Detect which cell encompasses the target text, then output its (X, Y) center coordinate. 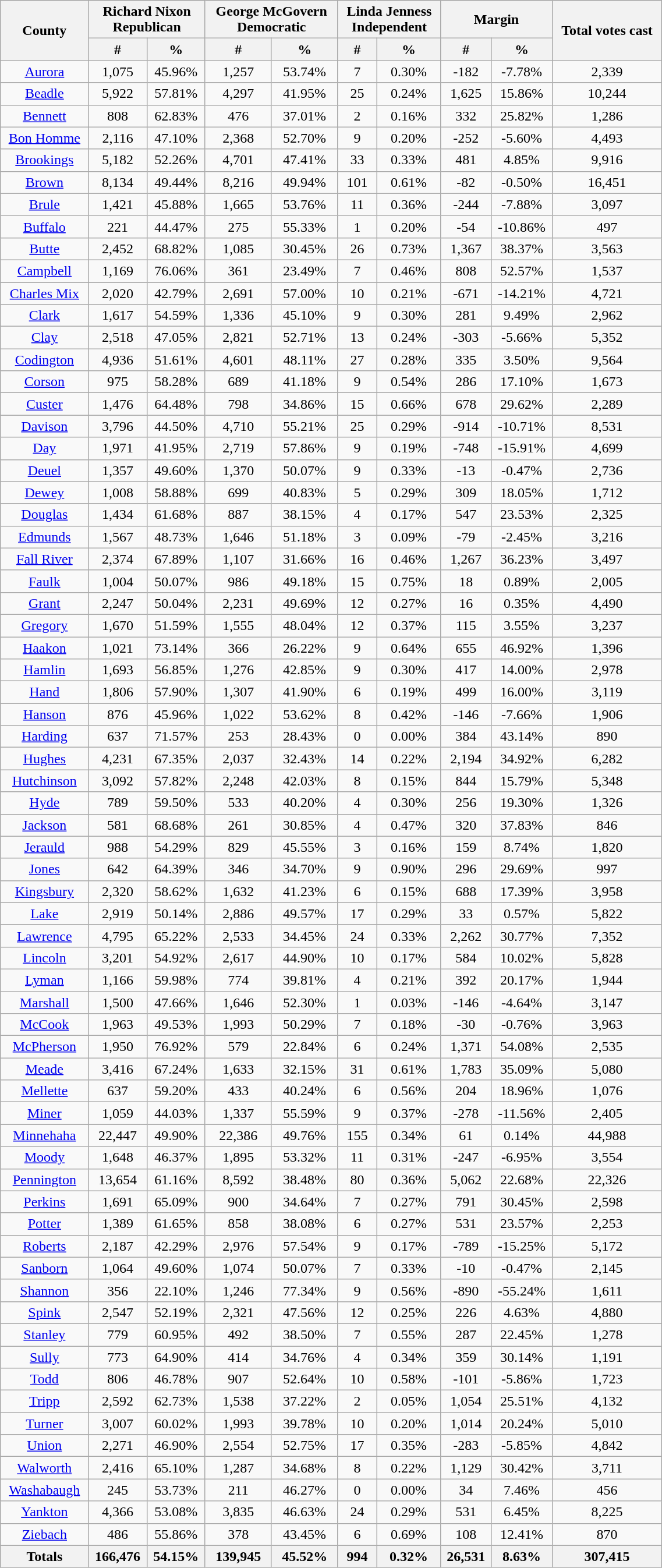
2,320 (118, 891)
4,132 (607, 1401)
791 (466, 1202)
Roberts (44, 1246)
-15.91% (522, 448)
890 (607, 737)
Sully (44, 1357)
876 (118, 714)
8.63% (522, 1556)
773 (118, 1357)
3,237 (607, 625)
Jones (44, 869)
0.55% (409, 1335)
43.14% (522, 737)
907 (238, 1379)
-252 (466, 138)
62.73% (176, 1401)
1,691 (118, 1202)
12.41% (522, 1534)
-7.88% (522, 204)
42.79% (176, 293)
0.18% (409, 1025)
64.48% (176, 404)
Davison (44, 426)
1,337 (238, 1113)
1,538 (238, 1401)
0.64% (409, 648)
17.10% (522, 382)
486 (118, 1534)
67.24% (176, 1069)
4,842 (607, 1446)
47.10% (176, 138)
2,976 (238, 1246)
4,710 (238, 426)
1,712 (607, 493)
3,711 (607, 1468)
1,693 (118, 670)
366 (238, 648)
46.92% (522, 648)
774 (238, 980)
49.76% (305, 1135)
53.62% (305, 714)
19.30% (522, 803)
51.59% (176, 625)
54.15% (176, 1556)
Walworth (44, 1468)
-5.60% (522, 138)
221 (118, 226)
14.00% (522, 670)
Clark (44, 316)
4,936 (118, 360)
Clay (44, 338)
67.35% (176, 759)
49.94% (305, 182)
Butte (44, 249)
1,191 (607, 1357)
2,535 (607, 1047)
689 (238, 382)
2,289 (607, 404)
4,880 (607, 1312)
38.08% (305, 1224)
456 (607, 1490)
900 (238, 1202)
22.68% (522, 1180)
0.58% (409, 1379)
Margin (496, 20)
55.59% (305, 1113)
Brookings (44, 160)
655 (466, 648)
335 (466, 360)
378 (238, 1534)
55.21% (305, 426)
25.82% (522, 116)
38.50% (305, 1335)
1,008 (118, 493)
67.89% (176, 559)
30.77% (522, 936)
58.28% (176, 382)
1,389 (118, 1224)
Buffalo (44, 226)
49.18% (305, 581)
Douglas (44, 515)
0.14% (522, 1135)
829 (238, 847)
3,007 (118, 1424)
Washabaugh (44, 1490)
1,286 (607, 116)
3,216 (607, 537)
-671 (466, 293)
45.10% (305, 316)
22,447 (118, 1135)
0.57% (522, 914)
1,054 (466, 1401)
-101 (466, 1379)
45.88% (176, 204)
38.48% (305, 1180)
4,721 (607, 293)
40.20% (305, 803)
76.06% (176, 271)
-6.95% (522, 1158)
356 (118, 1290)
2,037 (238, 759)
Meade (44, 1069)
-244 (466, 204)
1,673 (607, 382)
50.29% (305, 1025)
53.73% (176, 1490)
30.42% (522, 1468)
46.90% (176, 1446)
9,916 (607, 160)
1,371 (466, 1047)
0.69% (409, 1534)
858 (238, 1224)
-10 (466, 1268)
994 (357, 1556)
115 (466, 625)
Edmunds (44, 537)
46.63% (305, 1512)
2,020 (118, 293)
43.45% (305, 1534)
53.08% (176, 1512)
47.56% (305, 1312)
59.50% (176, 803)
0.47% (409, 825)
41.90% (305, 692)
26 (357, 249)
38.37% (522, 249)
Yankton (44, 1512)
1,307 (238, 692)
34.64% (305, 1202)
-13 (466, 470)
1,625 (466, 94)
204 (466, 1091)
414 (238, 1357)
54.08% (522, 1047)
64.90% (176, 1357)
52.26% (176, 160)
45.52% (305, 1556)
1,336 (238, 316)
2,416 (118, 1468)
48.73% (176, 537)
59.20% (176, 1091)
53.74% (305, 72)
30.85% (305, 825)
52.19% (176, 1312)
22,326 (607, 1180)
1,906 (607, 714)
Total votes cast (607, 30)
2,886 (238, 914)
1,074 (238, 1268)
-55.24% (522, 1290)
309 (466, 493)
41.18% (305, 382)
3,796 (118, 426)
0.89% (522, 581)
14 (357, 759)
2,262 (466, 936)
0.28% (409, 360)
-82 (466, 182)
51.61% (176, 360)
Hyde (44, 803)
2,547 (118, 1312)
1,537 (607, 271)
253 (238, 737)
Bon Homme (44, 138)
49.90% (176, 1135)
60.95% (176, 1335)
Haakon (44, 648)
4.85% (522, 160)
Lyman (44, 980)
1,648 (118, 1158)
27 (357, 360)
Campbell (44, 271)
46.37% (176, 1158)
1,075 (118, 72)
47.41% (305, 160)
-182 (466, 72)
4,699 (607, 448)
McPherson (44, 1047)
2,247 (118, 603)
846 (607, 825)
1,963 (118, 1025)
-7.78% (522, 72)
1,059 (118, 1113)
988 (118, 847)
58.62% (176, 891)
53.76% (305, 204)
3,097 (607, 204)
3,092 (118, 781)
51.18% (305, 537)
Gregory (44, 625)
23.57% (522, 1224)
Beadle (44, 94)
18 (466, 581)
57.82% (176, 781)
1,367 (466, 249)
159 (466, 847)
5,062 (466, 1180)
Harding (44, 737)
61.68% (176, 515)
-7.66% (522, 714)
2,598 (607, 1202)
-0.50% (522, 182)
211 (238, 1490)
2,231 (238, 603)
384 (466, 737)
Aurora (44, 72)
245 (118, 1490)
8,592 (238, 1180)
52.64% (305, 1379)
59.98% (176, 980)
Grant (44, 603)
-890 (466, 1290)
1,555 (238, 625)
975 (118, 382)
Hamlin (44, 670)
1,370 (238, 470)
1,611 (607, 1290)
4,701 (238, 160)
1,276 (238, 670)
Todd (44, 1379)
1,396 (607, 648)
13,654 (118, 1180)
1,169 (118, 271)
275 (238, 226)
34.76% (305, 1357)
1,278 (607, 1335)
Richard NixonRepublican (147, 20)
80 (357, 1180)
155 (357, 1135)
5,828 (607, 958)
688 (466, 891)
-5.66% (522, 338)
Codington (44, 360)
56.85% (176, 670)
68.82% (176, 249)
1,421 (118, 204)
15.79% (522, 781)
22,386 (238, 1135)
6,282 (607, 759)
2,919 (118, 914)
-54 (466, 226)
47.05% (176, 338)
997 (607, 869)
6.45% (522, 1512)
2,592 (118, 1401)
60.02% (176, 1424)
Shannon (44, 1290)
5,182 (118, 160)
32.43% (305, 759)
0.54% (409, 382)
22.84% (305, 1047)
3,563 (607, 249)
Charles Mix (44, 293)
49.44% (176, 182)
1,783 (466, 1069)
54.92% (176, 958)
-4.64% (522, 1002)
481 (466, 160)
678 (466, 404)
45.55% (305, 847)
23.49% (305, 271)
1,357 (118, 470)
361 (238, 271)
7,352 (607, 936)
73.14% (176, 648)
547 (466, 515)
307,415 (607, 1556)
2,194 (466, 759)
52.30% (305, 1002)
Turner (44, 1424)
54.59% (176, 316)
1,326 (607, 803)
71.57% (176, 737)
16.00% (522, 692)
34.70% (305, 869)
65.09% (176, 1202)
Brule (44, 204)
296 (466, 869)
Lake (44, 914)
0.90% (409, 869)
2,736 (607, 470)
18.05% (522, 493)
Hanson (44, 714)
44.47% (176, 226)
499 (466, 692)
Perkins (44, 1202)
579 (238, 1047)
1,004 (118, 581)
789 (118, 803)
44.03% (176, 1113)
1,617 (118, 316)
4,493 (607, 138)
417 (466, 670)
-748 (466, 448)
49.69% (305, 603)
1,246 (238, 1290)
55.86% (176, 1534)
3,554 (607, 1158)
34.45% (305, 936)
20.24% (522, 1424)
42.85% (305, 670)
Jerauld (44, 847)
34.68% (305, 1468)
35.09% (522, 1069)
3,147 (607, 1002)
17.39% (522, 891)
1,895 (238, 1158)
8,134 (118, 182)
32.15% (305, 1069)
13 (357, 338)
-79 (466, 537)
4,601 (238, 360)
1,107 (238, 559)
2,253 (607, 1224)
1,670 (118, 625)
46.27% (305, 1490)
2,321 (238, 1312)
2,821 (238, 338)
287 (466, 1335)
8,225 (607, 1512)
Jackson (44, 825)
57.86% (305, 448)
22.10% (176, 1290)
2,271 (118, 1446)
Lawrence (44, 936)
37.22% (305, 1401)
1,287 (238, 1468)
50.04% (176, 603)
779 (118, 1335)
25.51% (522, 1401)
533 (238, 803)
52.70% (305, 138)
2,248 (238, 781)
581 (118, 825)
44.50% (176, 426)
5,352 (607, 338)
47.66% (176, 1002)
61 (466, 1135)
5 (357, 493)
2,719 (238, 448)
2,691 (238, 293)
5,010 (607, 1424)
332 (466, 116)
Spink (44, 1312)
52.75% (305, 1446)
806 (118, 1379)
1,064 (118, 1268)
49.57% (305, 914)
320 (466, 825)
54.29% (176, 847)
20.17% (522, 980)
Brown (44, 182)
55.33% (305, 226)
1,166 (118, 980)
18.96% (522, 1091)
359 (466, 1357)
1,021 (118, 648)
5,348 (607, 781)
37.83% (522, 825)
1,267 (466, 559)
-14.21% (522, 293)
52.71% (305, 338)
76.92% (176, 1047)
44,988 (607, 1135)
30.14% (522, 1357)
42.03% (305, 781)
57.90% (176, 692)
1,633 (238, 1069)
642 (118, 869)
1,665 (238, 204)
101 (357, 182)
3.50% (522, 360)
2,554 (238, 1446)
23.53% (522, 515)
2,518 (118, 338)
3,963 (607, 1025)
433 (238, 1091)
Custer (44, 404)
-303 (466, 338)
7.46% (522, 1490)
1,129 (466, 1468)
1,076 (607, 1091)
4,795 (118, 936)
5,080 (607, 1069)
4,297 (238, 94)
10.02% (522, 958)
256 (466, 803)
844 (466, 781)
0.42% (409, 714)
Moody (44, 1158)
Marshall (44, 1002)
2,452 (118, 249)
-30 (466, 1025)
Hughes (44, 759)
29.62% (522, 404)
0.31% (409, 1158)
44.90% (305, 958)
798 (238, 404)
2,325 (607, 515)
-0.76% (522, 1025)
37.01% (305, 116)
52.57% (522, 271)
261 (238, 825)
8,531 (607, 426)
1,567 (118, 537)
-278 (466, 1113)
65.22% (176, 936)
-789 (466, 1246)
1,085 (238, 249)
9,564 (607, 360)
Totals (44, 1556)
281 (466, 316)
40.24% (305, 1091)
3,835 (238, 1512)
49.53% (176, 1025)
22.45% (522, 1335)
1,723 (607, 1379)
61.16% (176, 1180)
2,116 (118, 138)
2,405 (607, 1113)
10,244 (607, 94)
31.66% (305, 559)
2,978 (607, 670)
Stanley (44, 1335)
4,231 (118, 759)
65.10% (176, 1468)
392 (466, 980)
-10.86% (522, 226)
31 (357, 1069)
16,451 (607, 182)
-10.71% (522, 426)
2,339 (607, 72)
5,922 (118, 94)
Pennington (44, 1180)
166,476 (118, 1556)
2,368 (238, 138)
Corson (44, 382)
Miner (44, 1113)
Kingsbury (44, 891)
61.65% (176, 1224)
26.22% (305, 648)
3,119 (607, 692)
Dewey (44, 493)
Mellette (44, 1091)
-11.56% (522, 1113)
-283 (466, 1446)
0.73% (409, 249)
Fall River (44, 559)
Hutchinson (44, 781)
476 (238, 116)
62.83% (176, 116)
2,617 (238, 958)
15.86% (522, 94)
Hand (44, 692)
29.69% (522, 869)
58.88% (176, 493)
3.55% (522, 625)
34.86% (305, 404)
3,958 (607, 891)
1,434 (118, 515)
-2.45% (522, 537)
53.32% (305, 1158)
77.34% (305, 1290)
Faulk (44, 581)
34 (466, 1490)
986 (238, 581)
Ziebach (44, 1534)
0.75% (409, 581)
-15.25% (522, 1246)
68.68% (176, 825)
34.92% (522, 759)
48.04% (305, 625)
McCook (44, 1025)
2,962 (607, 316)
1,632 (238, 891)
George McGovernDemocratic (271, 20)
492 (238, 1335)
41.23% (305, 891)
3,201 (118, 958)
Lincoln (44, 958)
Deuel (44, 470)
226 (466, 1312)
County (44, 30)
-5.85% (522, 1446)
Day (44, 448)
Tripp (44, 1401)
28.43% (305, 737)
4,490 (607, 603)
1,014 (466, 1424)
48.11% (305, 360)
0.03% (409, 1002)
-914 (466, 426)
286 (466, 382)
39.78% (305, 1424)
42.29% (176, 1246)
0.05% (409, 1401)
870 (607, 1534)
4.63% (522, 1312)
1,500 (118, 1002)
2,533 (238, 936)
36.23% (522, 559)
Minnehaha (44, 1135)
887 (238, 515)
3,416 (118, 1069)
1,971 (118, 448)
50.14% (176, 914)
1,022 (238, 714)
Union (44, 1446)
1,950 (118, 1047)
5,822 (607, 914)
-5.86% (522, 1379)
57.81% (176, 94)
1,806 (118, 692)
699 (238, 493)
57.54% (305, 1246)
346 (238, 869)
64.39% (176, 869)
2,374 (118, 559)
2,145 (607, 1268)
0.32% (409, 1556)
8.74% (522, 847)
2,187 (118, 1246)
40.83% (305, 493)
0.25% (409, 1312)
1,476 (118, 404)
9.49% (522, 316)
584 (466, 958)
39.81% (305, 980)
3,497 (607, 559)
497 (607, 226)
57.00% (305, 293)
1,944 (607, 980)
46.78% (176, 1379)
139,945 (238, 1556)
Sanborn (44, 1268)
1,257 (238, 72)
26,531 (466, 1556)
Potter (44, 1224)
0.09% (409, 537)
38.15% (305, 515)
1,820 (607, 847)
5,172 (607, 1246)
-247 (466, 1158)
Bennett (44, 116)
8,216 (238, 182)
4,366 (118, 1512)
0.66% (409, 404)
108 (466, 1534)
Linda JennessIndependent (389, 20)
2,005 (607, 581)
